Return (X, Y) of the center of cell containing provided text 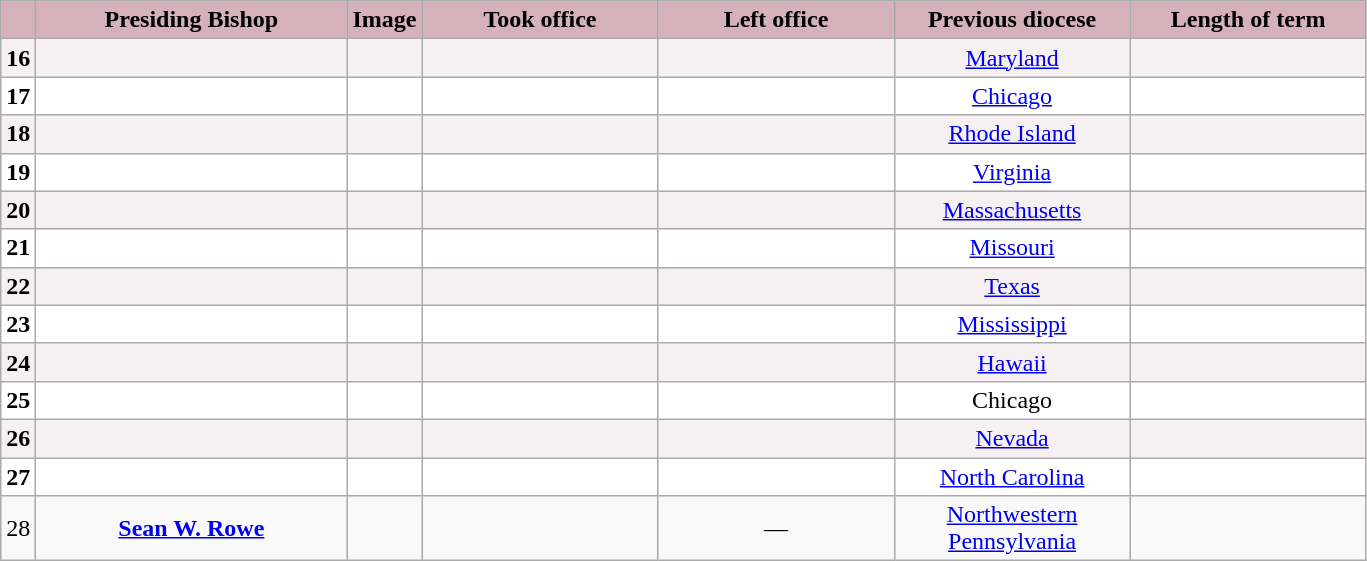
Left office (776, 20)
Previous diocese (1012, 20)
28 (18, 528)
24 (18, 362)
Sean W. Rowe (192, 528)
Rhode Island (1012, 134)
21 (18, 248)
Mississippi (1012, 324)
Virginia (1012, 172)
18 (18, 134)
Maryland (1012, 58)
Presiding Bishop (192, 20)
23 (18, 324)
Length of term (1248, 20)
25 (18, 400)
22 (18, 286)
27 (18, 477)
Missouri (1012, 248)
Massachusetts (1012, 210)
Nevada (1012, 438)
― (776, 528)
17 (18, 96)
Hawaii (1012, 362)
16 (18, 58)
19 (18, 172)
Texas (1012, 286)
Northwestern Pennsylvania (1012, 528)
20 (18, 210)
26 (18, 438)
North Carolina (1012, 477)
Image (384, 20)
Took office (540, 20)
